Detect which cell encompasses the target text, then output its [X, Y] center coordinate. 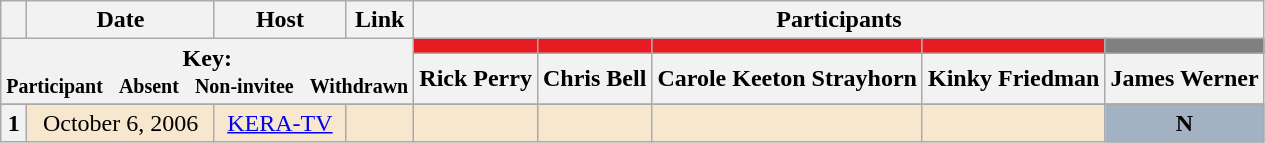
KERA-TV [280, 123]
Date [121, 20]
Chris Bell [594, 78]
Host [280, 20]
Carole Keeton Strayhorn [788, 78]
N [1184, 123]
James Werner [1184, 78]
Kinky Friedman [1013, 78]
Link [380, 20]
1 [14, 123]
October 6, 2006 [121, 123]
Rick Perry [476, 78]
Participants [839, 20]
Key: Participant Absent Non-invitee Withdrawn [208, 72]
